Detect which cell encompasses the target text, then output its [X, Y] center coordinate. 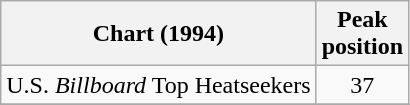
U.S. Billboard Top Heatseekers [158, 85]
Peakposition [362, 34]
Chart (1994) [158, 34]
37 [362, 85]
